Search for the cell housing the specified text and yield its (X, Y) center coordinate. 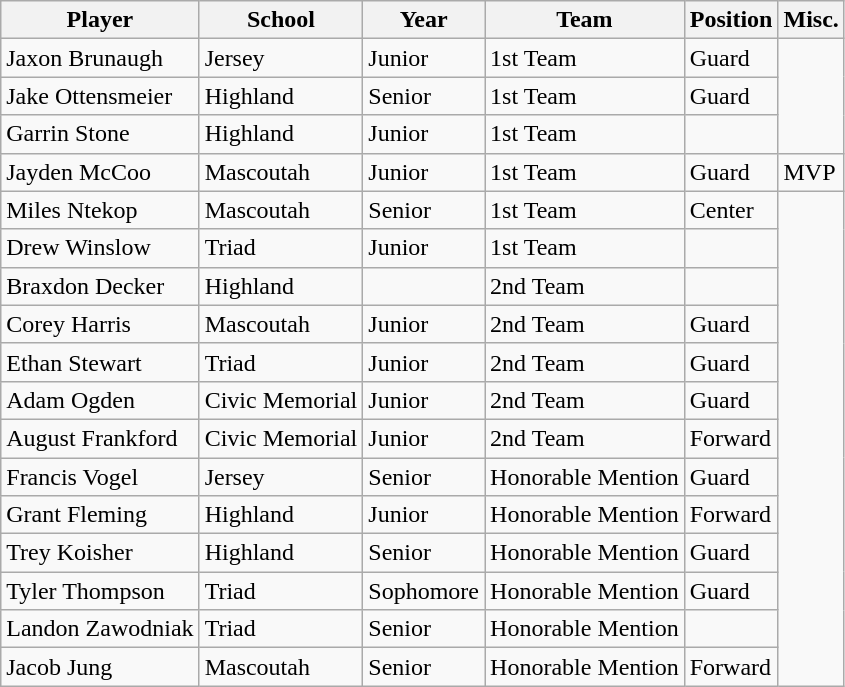
Grant Fleming (100, 515)
Adam Ogden (100, 400)
Team (585, 20)
August Frankford (100, 438)
Center (731, 210)
Position (731, 20)
Ethan Stewart (100, 362)
Garrin Stone (100, 134)
Drew Winslow (100, 248)
Landon Zawodniak (100, 629)
Jake Ottensmeier (100, 96)
School (281, 20)
Corey Harris (100, 324)
Jacob Jung (100, 667)
Braxdon Decker (100, 286)
Player (100, 20)
Trey Koisher (100, 553)
Sophomore (424, 591)
Miles Ntekop (100, 210)
Misc. (811, 20)
Jaxon Brunaugh (100, 58)
Francis Vogel (100, 477)
Year (424, 20)
MVP (811, 172)
Tyler Thompson (100, 591)
Jayden McCoo (100, 172)
